Output the (X, Y) coordinate of the center of the cell containing the given text.  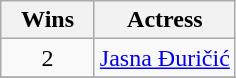
Wins (48, 20)
Actress (164, 20)
Jasna Đuričić (164, 58)
2 (48, 58)
